Determine the (X, Y) coordinate at the center of the cell enclosing the given text.  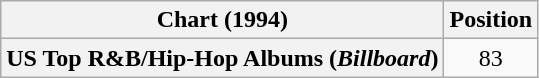
83 (491, 58)
Chart (1994) (222, 20)
US Top R&B/Hip-Hop Albums (Billboard) (222, 58)
Position (491, 20)
